Detect which cell encompasses the target text, then output its (X, Y) center coordinate. 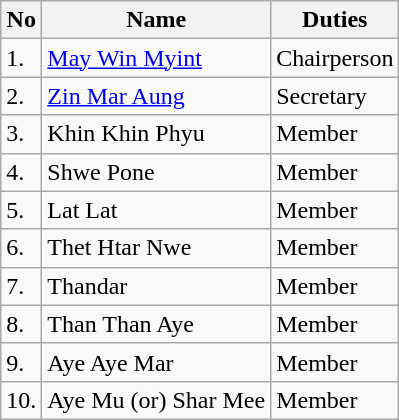
Chairperson (335, 58)
Secretary (335, 96)
Aye Mu (or) Shar Mee (156, 400)
Name (156, 20)
3. (22, 134)
Khin Khin Phyu (156, 134)
Thet Htar Nwe (156, 248)
Than Than Aye (156, 324)
Duties (335, 20)
Aye Aye Mar (156, 362)
Lat Lat (156, 210)
8. (22, 324)
9. (22, 362)
No (22, 20)
1. (22, 58)
7. (22, 286)
May Win Myint (156, 58)
Zin Mar Aung (156, 96)
5. (22, 210)
10. (22, 400)
2. (22, 96)
Thandar (156, 286)
4. (22, 172)
6. (22, 248)
Shwe Pone (156, 172)
